Determine the [x, y] coordinate at the center of the cell enclosing the given text.  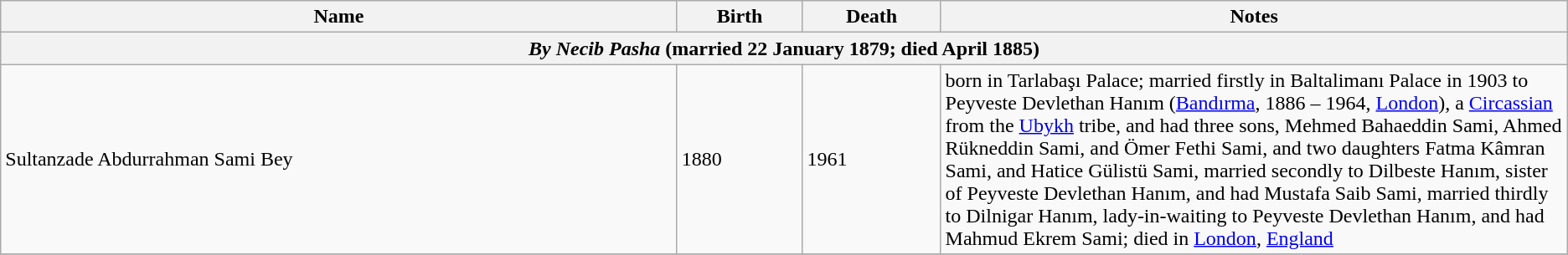
Birth [740, 17]
Sultanzade Abdurrahman Sami Bey [338, 159]
Name [338, 17]
Notes [1254, 17]
By Necib Pasha (married 22 January 1879; died April 1885) [784, 48]
Death [871, 17]
1961 [871, 159]
1880 [740, 159]
